Search for the cell housing the specified text and yield its [x, y] center coordinate. 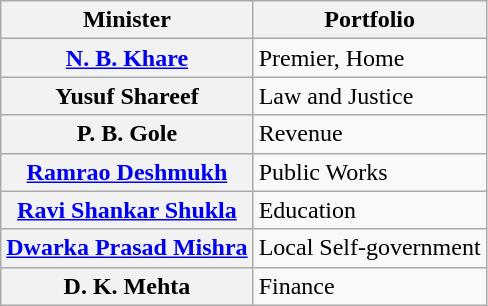
Finance [370, 286]
P. B. Gole [127, 134]
Portfolio [370, 20]
Yusuf Shareef [127, 96]
Ravi Shankar Shukla [127, 210]
Revenue [370, 134]
N. B. Khare [127, 58]
Public Works [370, 172]
Premier, Home [370, 58]
Law and Justice [370, 96]
Local Self-government [370, 248]
Dwarka Prasad Mishra [127, 248]
Ramrao Deshmukh [127, 172]
Education [370, 210]
Minister [127, 20]
D. K. Mehta [127, 286]
